Determine the (x, y) coordinate at the center of the cell enclosing the given text.  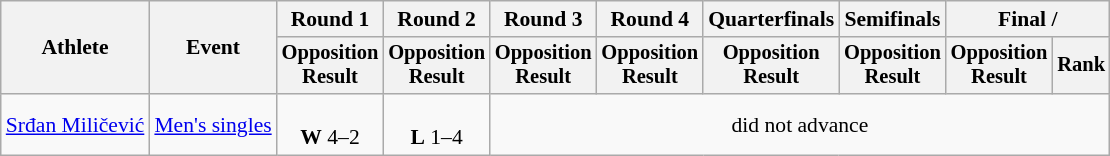
Round 4 (650, 19)
Srđan Miličević (76, 124)
Round 3 (544, 19)
Semifinals (892, 19)
Rank (1081, 66)
Round 1 (330, 19)
L 1–4 (436, 124)
Final / (1028, 19)
Men's singles (212, 124)
Quarterfinals (771, 19)
did not advance (800, 124)
Round 2 (436, 19)
Athlete (76, 48)
W 4–2 (330, 124)
Event (212, 48)
